Detect which cell encompasses the target text, then output its (x, y) center coordinate. 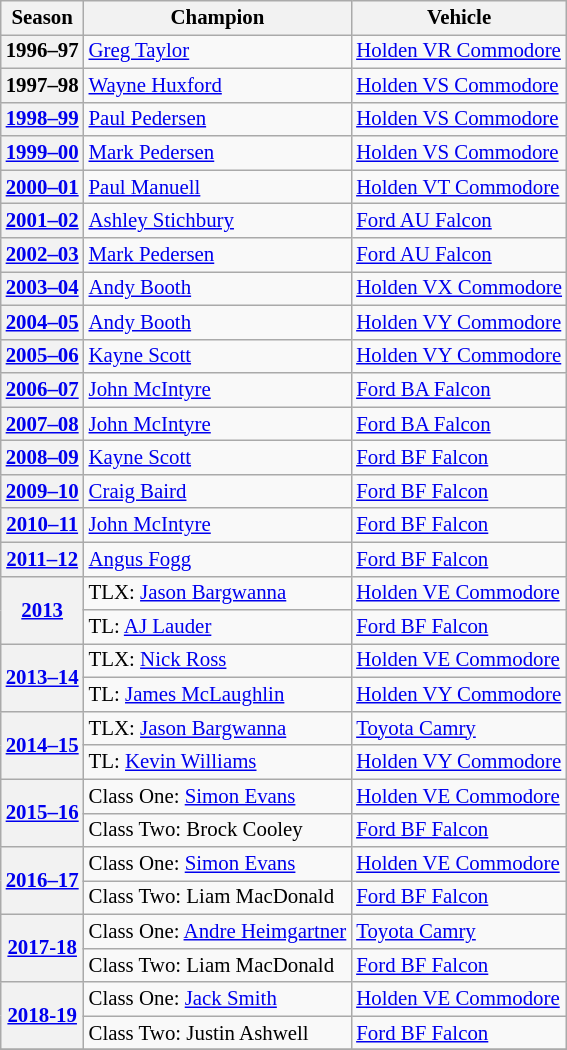
Season (42, 18)
Paul Pedersen (218, 119)
2014–15 (42, 745)
Craig Baird (218, 491)
Ashley Stichbury (218, 221)
1997–98 (42, 85)
Class One: Andre Heimgartner (218, 931)
2002–03 (42, 255)
2009–10 (42, 491)
Angus Fogg (218, 559)
2016–17 (42, 881)
2013–14 (42, 678)
2000–01 (42, 187)
Wayne Huxford (218, 85)
2017-18 (42, 948)
2005–06 (42, 356)
Holden VX Commodore (459, 288)
2004–05 (42, 322)
Paul Manuell (218, 187)
TL: Kevin Williams (218, 762)
2008–09 (42, 458)
2001–02 (42, 221)
2011–12 (42, 559)
2010–11 (42, 525)
Champion (218, 18)
TL: James McLaughlin (218, 695)
Class Two: Brock Cooley (218, 830)
Vehicle (459, 18)
1999–00 (42, 153)
2015–16 (42, 813)
2013 (42, 610)
Holden VT Commodore (459, 187)
Class Two: Justin Ashwell (218, 1033)
2003–04 (42, 288)
2007–08 (42, 424)
Greg Taylor (218, 51)
2018-19 (42, 1016)
Class One: Jack Smith (218, 999)
1998–99 (42, 119)
2006–07 (42, 390)
TL: AJ Lauder (218, 627)
Holden VR Commodore (459, 51)
TLX: Nick Ross (218, 661)
1996–97 (42, 51)
